Return the [x, y] coordinate for the center point of the cell that contains the specified text.  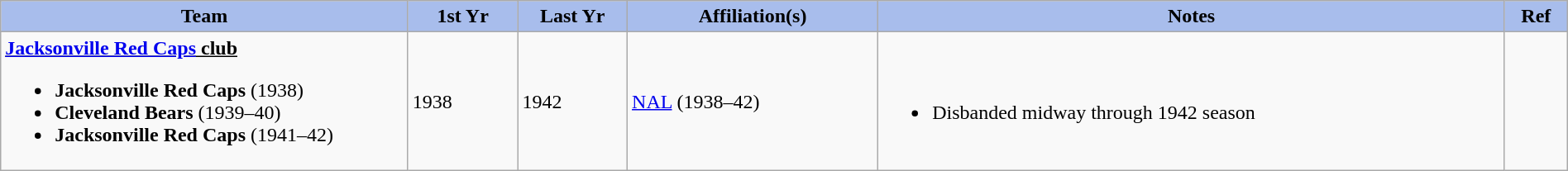
Team [205, 17]
Disbanded midway through 1942 season [1192, 101]
NAL (1938–42) [753, 101]
Last Yr [572, 17]
1942 [572, 101]
Notes [1192, 17]
1938 [463, 101]
Jacksonville Red Caps clubJacksonville Red Caps (1938)Cleveland Bears (1939–40)Jacksonville Red Caps (1941–42) [205, 101]
Ref [1536, 17]
1st Yr [463, 17]
Affiliation(s) [753, 17]
